Pinpoint the cell where the given text exists, returning its (X, Y) midpoint coordinate. 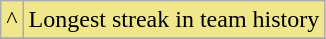
Longest streak in team history (174, 20)
^ (12, 20)
